Identify which cell holds the provided text, then report its (x, y) central coordinate. 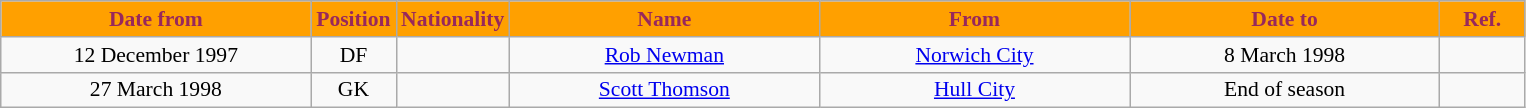
12 December 1997 (156, 55)
27 March 1998 (156, 90)
DF (354, 55)
Ref. (1482, 19)
Norwich City (974, 55)
Rob Newman (664, 55)
Hull City (974, 90)
Nationality (452, 19)
Position (354, 19)
From (974, 19)
Scott Thomson (664, 90)
GK (354, 90)
Date to (1285, 19)
Date from (156, 19)
8 March 1998 (1285, 55)
End of season (1285, 90)
Name (664, 19)
